From the cell containing the given text, extract its center point as [x, y] coordinate. 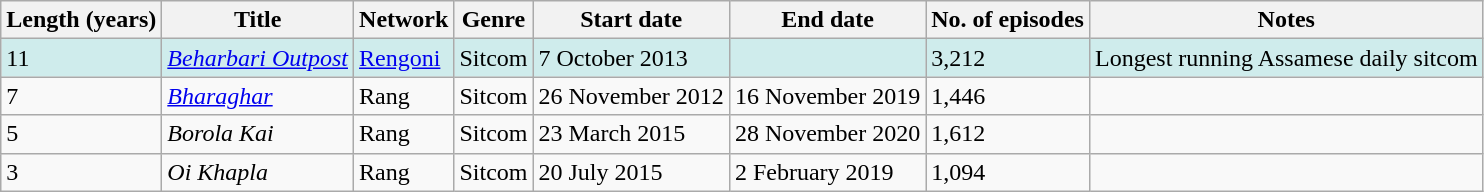
Longest running Assamese daily sitcom [1286, 58]
23 March 2015 [631, 134]
26 November 2012 [631, 96]
1,446 [1008, 96]
Bharaghar [258, 96]
End date [827, 20]
3 [82, 172]
Rengoni [404, 58]
1,094 [1008, 172]
20 July 2015 [631, 172]
Beharbari Outpost [258, 58]
7 [82, 96]
3,212 [1008, 58]
Length (years) [82, 20]
7 October 2013 [631, 58]
1,612 [1008, 134]
Oi Khapla [258, 172]
11 [82, 58]
Genre [494, 20]
28 November 2020 [827, 134]
Start date [631, 20]
Borola Kai [258, 134]
Notes [1286, 20]
2 February 2019 [827, 172]
Network [404, 20]
16 November 2019 [827, 96]
5 [82, 134]
No. of episodes [1008, 20]
Title [258, 20]
